Locate the cell with the specified text and output its (X, Y) center coordinate. 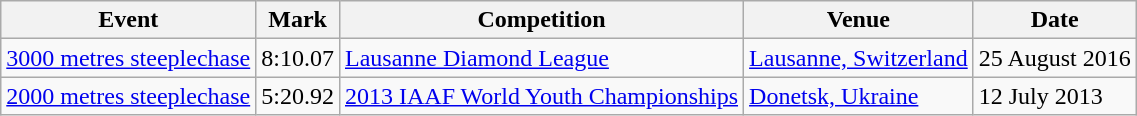
12 July 2013 (1054, 96)
2013 IAAF World Youth Championships (541, 96)
Date (1054, 20)
Donetsk, Ukraine (859, 96)
Mark (298, 20)
2000 metres steeplechase (128, 96)
Lausanne, Switzerland (859, 58)
3000 metres steeplechase (128, 58)
5:20.92 (298, 96)
Venue (859, 20)
Event (128, 20)
8:10.07 (298, 58)
Lausanne Diamond League (541, 58)
25 August 2016 (1054, 58)
Competition (541, 20)
